Detect which cell encompasses the target text, then output its (x, y) center coordinate. 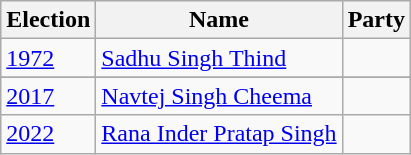
Navtej Singh Cheema (219, 96)
Election (48, 20)
2022 (48, 134)
2017 (48, 96)
1972 (48, 58)
Sadhu Singh Thind (219, 58)
Rana Inder Pratap Singh (219, 134)
Party (376, 20)
Name (219, 20)
